Return the [x, y] coordinate for the center point of the cell that contains the specified text.  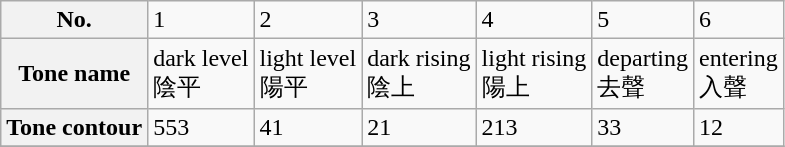
6 [738, 20]
5 [643, 20]
dark level陰平 [201, 74]
41 [308, 127]
1 [201, 20]
2 [308, 20]
Tone name [74, 74]
light rising陽上 [534, 74]
light level陽平 [308, 74]
12 [738, 127]
dark rising陰上 [419, 74]
33 [643, 127]
No. [74, 20]
213 [534, 127]
entering入聲 [738, 74]
21 [419, 127]
553 [201, 127]
Tone contour [74, 127]
departing去聲 [643, 74]
4 [534, 20]
3 [419, 20]
